Extract the [X, Y] coordinate from the center of the cell holding the provided text.  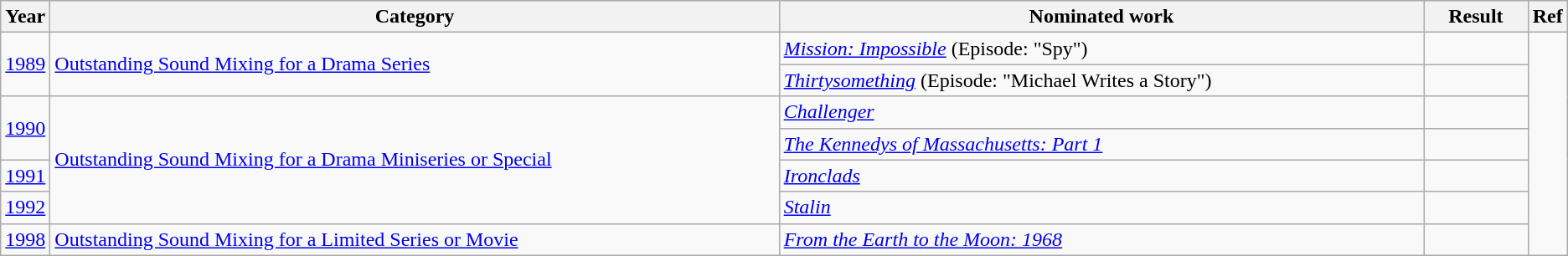
1989 [25, 64]
Thirtysomething (Episode: "Michael Writes a Story") [1101, 80]
Outstanding Sound Mixing for a Drama Series [415, 64]
Outstanding Sound Mixing for a Limited Series or Movie [415, 239]
Year [25, 17]
1990 [25, 128]
Challenger [1101, 112]
Ref [1548, 17]
Result [1476, 17]
The Kennedys of Massachusetts: Part 1 [1101, 144]
From the Earth to the Moon: 1968 [1101, 239]
Stalin [1101, 207]
1998 [25, 239]
Outstanding Sound Mixing for a Drama Miniseries or Special [415, 160]
Ironclads [1101, 176]
1991 [25, 176]
Nominated work [1101, 17]
Category [415, 17]
1992 [25, 207]
Mission: Impossible (Episode: "Spy") [1101, 49]
